Pinpoint the cell where the given text exists, returning its (x, y) midpoint coordinate. 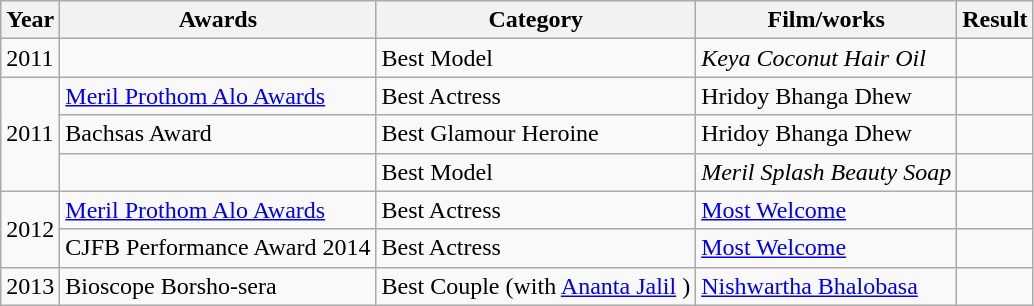
Film/works (826, 20)
2012 (30, 229)
Bioscope Borsho-sera (218, 286)
Meril Splash Beauty Soap (826, 172)
Nishwartha Bhalobasa (826, 286)
Result (995, 20)
Best Glamour Heroine (536, 134)
Best Couple (with Ananta Jalil ) (536, 286)
2013 (30, 286)
Awards (218, 20)
CJFB Performance Award 2014 (218, 248)
Category (536, 20)
Year (30, 20)
Keya Coconut Hair Oil (826, 58)
Bachsas Award (218, 134)
